Return the [X, Y] coordinate for the center point of the cell that contains the specified text.  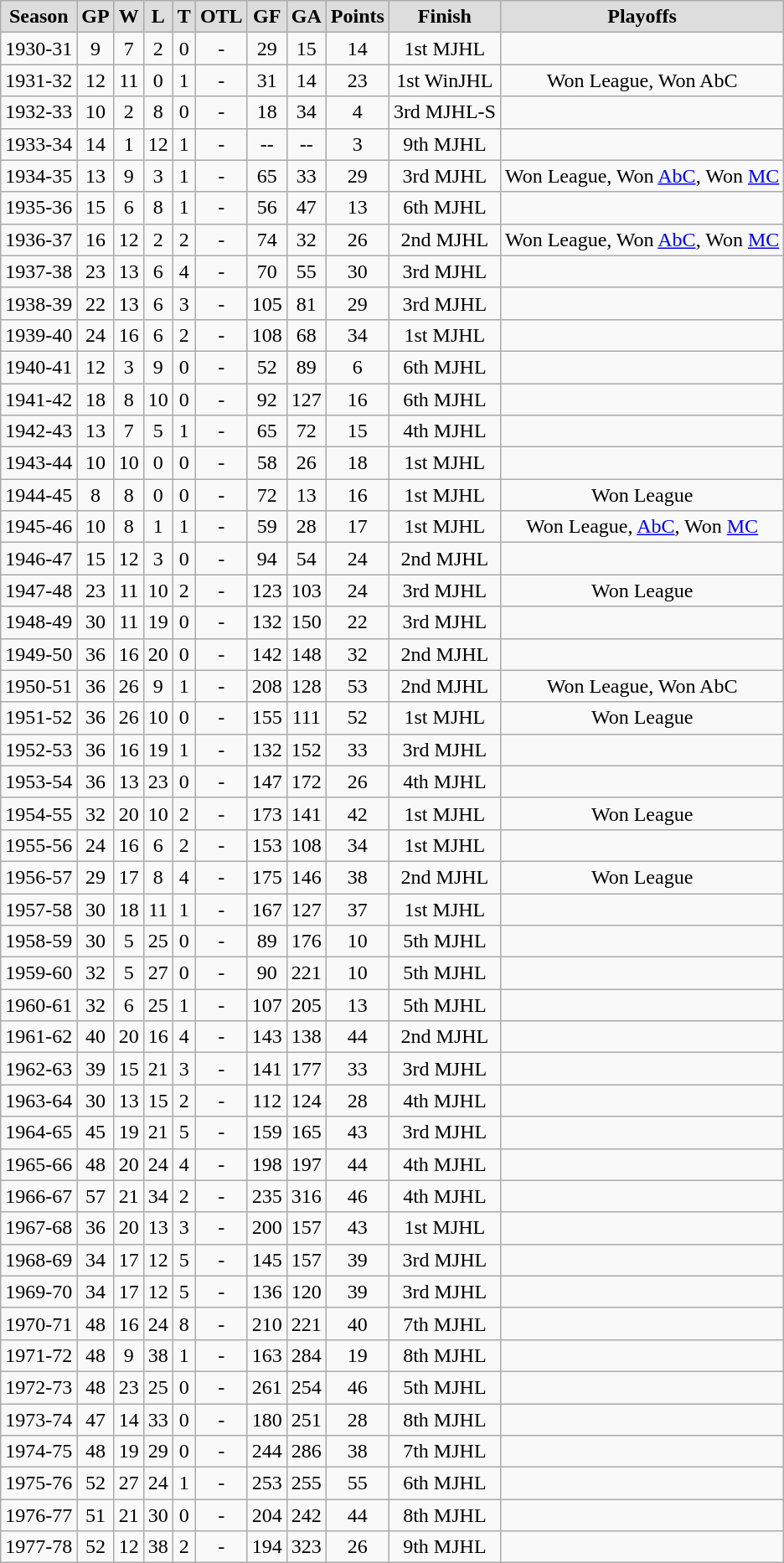
1977-78 [39, 1547]
205 [307, 1005]
1955-56 [39, 845]
59 [266, 527]
1950-51 [39, 686]
148 [307, 654]
1974-75 [39, 1452]
175 [266, 877]
W [129, 17]
105 [266, 303]
1953-54 [39, 781]
1943-44 [39, 463]
GF [266, 17]
70 [266, 271]
152 [307, 750]
Finish [444, 17]
253 [266, 1483]
167 [266, 909]
1934-35 [39, 176]
68 [307, 335]
255 [307, 1483]
1961-62 [39, 1037]
112 [266, 1101]
159 [266, 1132]
176 [307, 941]
143 [266, 1037]
165 [307, 1132]
57 [95, 1196]
194 [266, 1547]
150 [307, 622]
1960-61 [39, 1005]
90 [266, 973]
3rd MJHL-S [444, 112]
1948-49 [39, 622]
155 [266, 718]
1942-43 [39, 431]
1931-32 [39, 80]
GP [95, 17]
261 [266, 1387]
1954-55 [39, 813]
180 [266, 1420]
1958-59 [39, 941]
1947-48 [39, 591]
1957-58 [39, 909]
T [184, 17]
208 [266, 686]
56 [266, 208]
1976-77 [39, 1515]
1967-68 [39, 1228]
204 [266, 1515]
200 [266, 1228]
1965-66 [39, 1164]
51 [95, 1515]
316 [307, 1196]
GA [307, 17]
147 [266, 781]
1956-57 [39, 877]
Points [357, 17]
1946-47 [39, 559]
136 [266, 1292]
1938-39 [39, 303]
103 [307, 591]
286 [307, 1452]
OTL [221, 17]
1959-60 [39, 973]
1969-70 [39, 1292]
Season [39, 17]
1964-65 [39, 1132]
173 [266, 813]
74 [266, 240]
42 [357, 813]
1975-76 [39, 1483]
1962-63 [39, 1069]
1937-38 [39, 271]
31 [266, 80]
L [157, 17]
1971-72 [39, 1355]
124 [307, 1101]
58 [266, 463]
145 [266, 1260]
177 [307, 1069]
1952-53 [39, 750]
Playoffs [642, 17]
1972-73 [39, 1387]
1963-64 [39, 1101]
1945-46 [39, 527]
197 [307, 1164]
1968-69 [39, 1260]
1941-42 [39, 400]
81 [307, 303]
53 [357, 686]
198 [266, 1164]
153 [266, 845]
Won League, AbC, Won MC [642, 527]
45 [95, 1132]
107 [266, 1005]
37 [357, 909]
284 [307, 1355]
1936-37 [39, 240]
1939-40 [39, 335]
138 [307, 1037]
1966-67 [39, 1196]
244 [266, 1452]
1973-74 [39, 1420]
54 [307, 559]
172 [307, 781]
1951-52 [39, 718]
1935-36 [39, 208]
251 [307, 1420]
120 [307, 1292]
1970-71 [39, 1323]
1949-50 [39, 654]
235 [266, 1196]
323 [307, 1547]
1st WinJHL [444, 80]
146 [307, 877]
142 [266, 654]
242 [307, 1515]
1933-34 [39, 144]
1944-45 [39, 495]
163 [266, 1355]
1932-33 [39, 112]
111 [307, 718]
1940-41 [39, 367]
94 [266, 559]
128 [307, 686]
123 [266, 591]
92 [266, 400]
1930-31 [39, 49]
254 [307, 1387]
210 [266, 1323]
